Return [X, Y] of the center of cell containing provided text 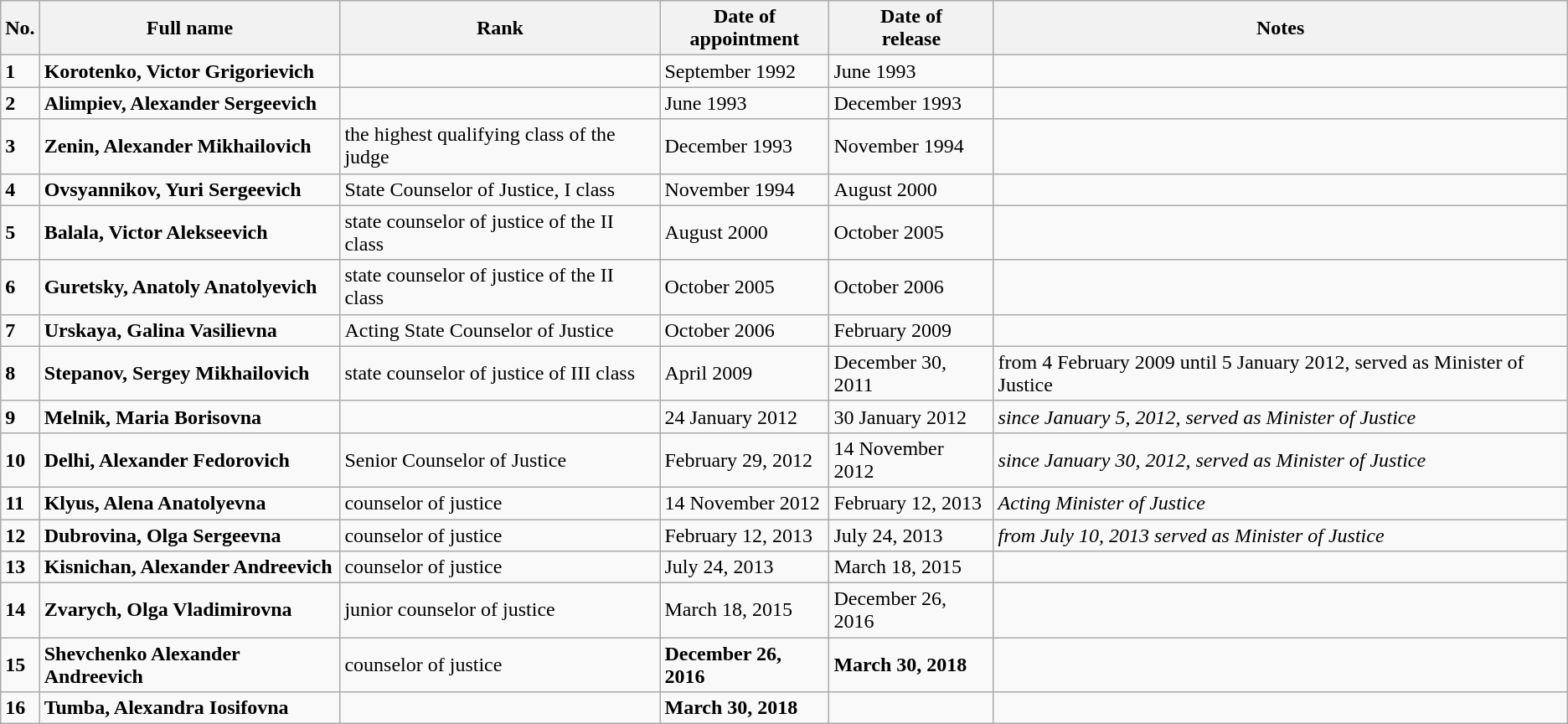
24 January 2012 [745, 416]
from 4 February 2009 until 5 January 2012, served as Minister of Justice [1280, 374]
Notes [1280, 28]
1 [20, 71]
Stepanov, Sergey Mikhailovich [189, 374]
junior counselor of justice [500, 610]
Delhi, Alexander Fedorovich [189, 459]
Korotenko, Victor Grigorievich [189, 71]
Zvarych, Olga Vladimirovna [189, 610]
Tumba, Alexandra Iosifovna [189, 708]
Urskaya, Galina Vasilievna [189, 330]
February 2009 [911, 330]
5 [20, 233]
from July 10, 2013 served as Minister of Justice [1280, 535]
Rank [500, 28]
7 [20, 330]
September 1992 [745, 71]
Klyus, Alena Anatolyevna [189, 503]
Senior Counselor of Justice [500, 459]
8 [20, 374]
Guretsky, Anatoly Anatolyevich [189, 287]
State Counselor of Justice, I class [500, 189]
4 [20, 189]
Full name [189, 28]
Ovsyannikov, Yuri Sergeevich [189, 189]
Melnik, Maria Borisovna [189, 416]
16 [20, 708]
12 [20, 535]
since January 30, 2012, served as Minister of Justice [1280, 459]
2 [20, 103]
Date ofappointment [745, 28]
February 29, 2012 [745, 459]
state counselor of justice of III class [500, 374]
Acting State Counselor of Justice [500, 330]
30 January 2012 [911, 416]
9 [20, 416]
15 [20, 665]
Shevchenko Alexander Andreevich [189, 665]
3 [20, 146]
Date ofrelease [911, 28]
the highest qualifying class of the judge [500, 146]
Balala, Victor Alekseevich [189, 233]
Alimpiev, Alexander Sergeevich [189, 103]
April 2009 [745, 374]
13 [20, 567]
No. [20, 28]
Dubrovina, Olga Sergeevna [189, 535]
Zenin, Alexander Mikhailovich [189, 146]
14 [20, 610]
6 [20, 287]
since January 5, 2012, served as Minister of Justice [1280, 416]
11 [20, 503]
Kisnichan, Alexander Andreevich [189, 567]
Acting Minister of Justice [1280, 503]
10 [20, 459]
December 30, 2011 [911, 374]
